From the cell containing the given text, extract its center point as (x, y) coordinate. 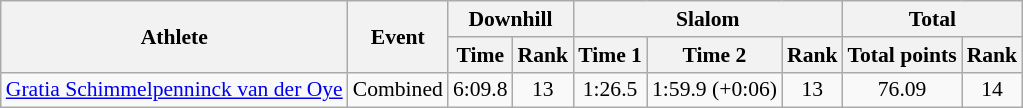
Athlete (174, 36)
Combined (398, 90)
1:26.5 (610, 90)
Slalom (708, 19)
14 (992, 90)
6:09.8 (480, 90)
76.09 (902, 90)
Event (398, 36)
Time (480, 55)
1:59.9 (+0:06) (714, 90)
Downhill (510, 19)
Total points (902, 55)
Total (933, 19)
Gratia Schimmelpenninck van der Oye (174, 90)
Time 2 (714, 55)
Time 1 (610, 55)
